Extract the (X, Y) coordinate from the center of the cell holding the provided text.  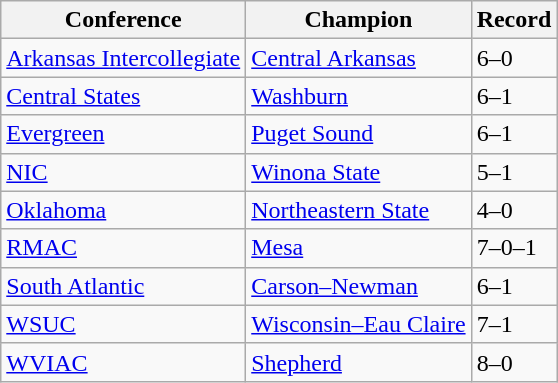
Shepherd (358, 362)
7–1 (514, 324)
Arkansas Intercollegiate (124, 58)
Conference (124, 20)
Record (514, 20)
Central Arkansas (358, 58)
5–1 (514, 172)
8–0 (514, 362)
WVIAC (124, 362)
Champion (358, 20)
Evergreen (124, 134)
4–0 (514, 210)
Northeastern State (358, 210)
Wisconsin–Eau Claire (358, 324)
Mesa (358, 248)
Carson–Newman (358, 286)
RMAC (124, 248)
NIC (124, 172)
Winona State (358, 172)
6–0 (514, 58)
Washburn (358, 96)
Central States (124, 96)
WSUC (124, 324)
South Atlantic (124, 286)
Oklahoma (124, 210)
Puget Sound (358, 134)
7–0–1 (514, 248)
